Output the (X, Y) coordinate of the center of the cell containing the given text.  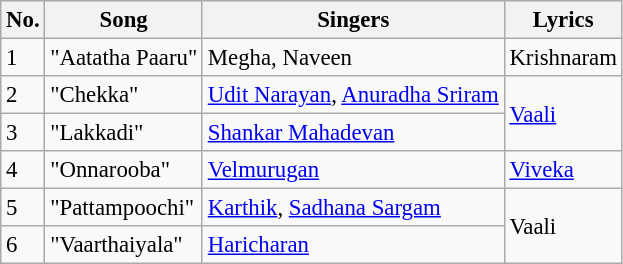
Megha, Naveen (353, 58)
Song (124, 20)
Viveka (563, 170)
Lyrics (563, 20)
Krishnaram (563, 58)
"Aatatha Paaru" (124, 58)
"Chekka" (124, 95)
"Onnarooba" (124, 170)
4 (23, 170)
Shankar Mahadevan (353, 133)
1 (23, 58)
"Pattampoochi" (124, 208)
"Vaarthaiyala" (124, 245)
Haricharan (353, 245)
No. (23, 20)
5 (23, 208)
3 (23, 133)
"Lakkadi" (124, 133)
Udit Narayan, Anuradha Sriram (353, 95)
6 (23, 245)
Singers (353, 20)
Velmurugan (353, 170)
Karthik, Sadhana Sargam (353, 208)
2 (23, 95)
